Find where the given text appears and provide that cell's center as [x, y] coordinate. 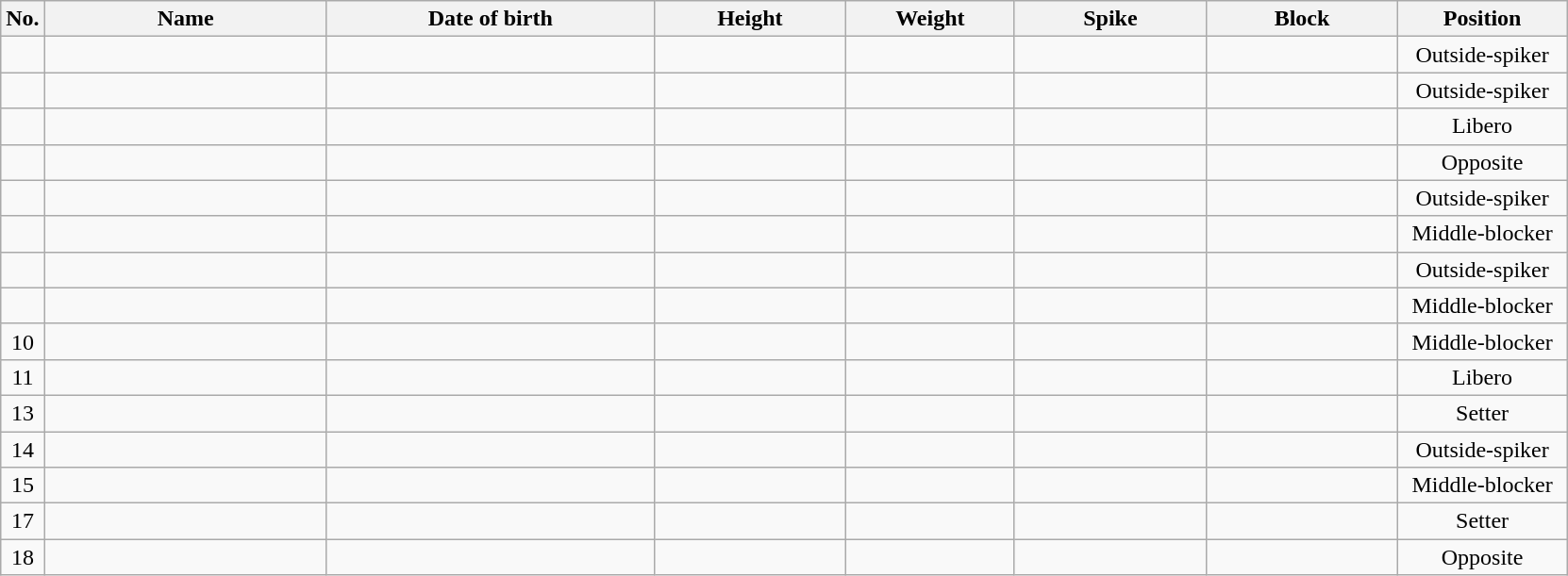
Weight [930, 19]
11 [23, 377]
14 [23, 450]
Name [185, 19]
Spike [1109, 19]
18 [23, 557]
10 [23, 341]
Height [749, 19]
15 [23, 485]
Block [1302, 19]
Position [1483, 19]
17 [23, 521]
Date of birth [491, 19]
13 [23, 413]
No. [23, 19]
